For the text-containing cell, return its midpoint in [X, Y] coordinate format. 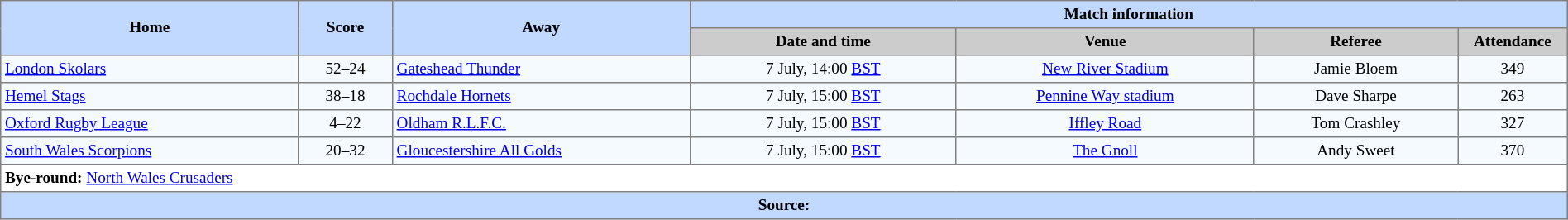
Oldham R.L.F.C. [541, 124]
Match information [1128, 15]
Rochdale Hornets [541, 96]
Bye-round: North Wales Crusaders [784, 179]
7 July, 14:00 BST [823, 69]
38–18 [346, 96]
Jamie Bloem [1355, 69]
Home [150, 28]
Away [541, 28]
New River Stadium [1105, 69]
Andy Sweet [1355, 151]
Gloucestershire All Golds [541, 151]
263 [1513, 96]
327 [1513, 124]
20–32 [346, 151]
Iffley Road [1105, 124]
Referee [1355, 41]
Dave Sharpe [1355, 96]
Score [346, 28]
Oxford Rugby League [150, 124]
349 [1513, 69]
4–22 [346, 124]
Tom Crashley [1355, 124]
London Skolars [150, 69]
The Gnoll [1105, 151]
Pennine Way stadium [1105, 96]
Attendance [1513, 41]
Venue [1105, 41]
Gateshead Thunder [541, 69]
Date and time [823, 41]
370 [1513, 151]
South Wales Scorpions [150, 151]
Hemel Stags [150, 96]
Source: [784, 205]
52–24 [346, 69]
